Identify which cell holds the provided text, then report its (X, Y) central coordinate. 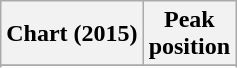
Chart (2015) (72, 34)
Peak position (189, 34)
